Search for the cell housing the specified text and yield its (X, Y) center coordinate. 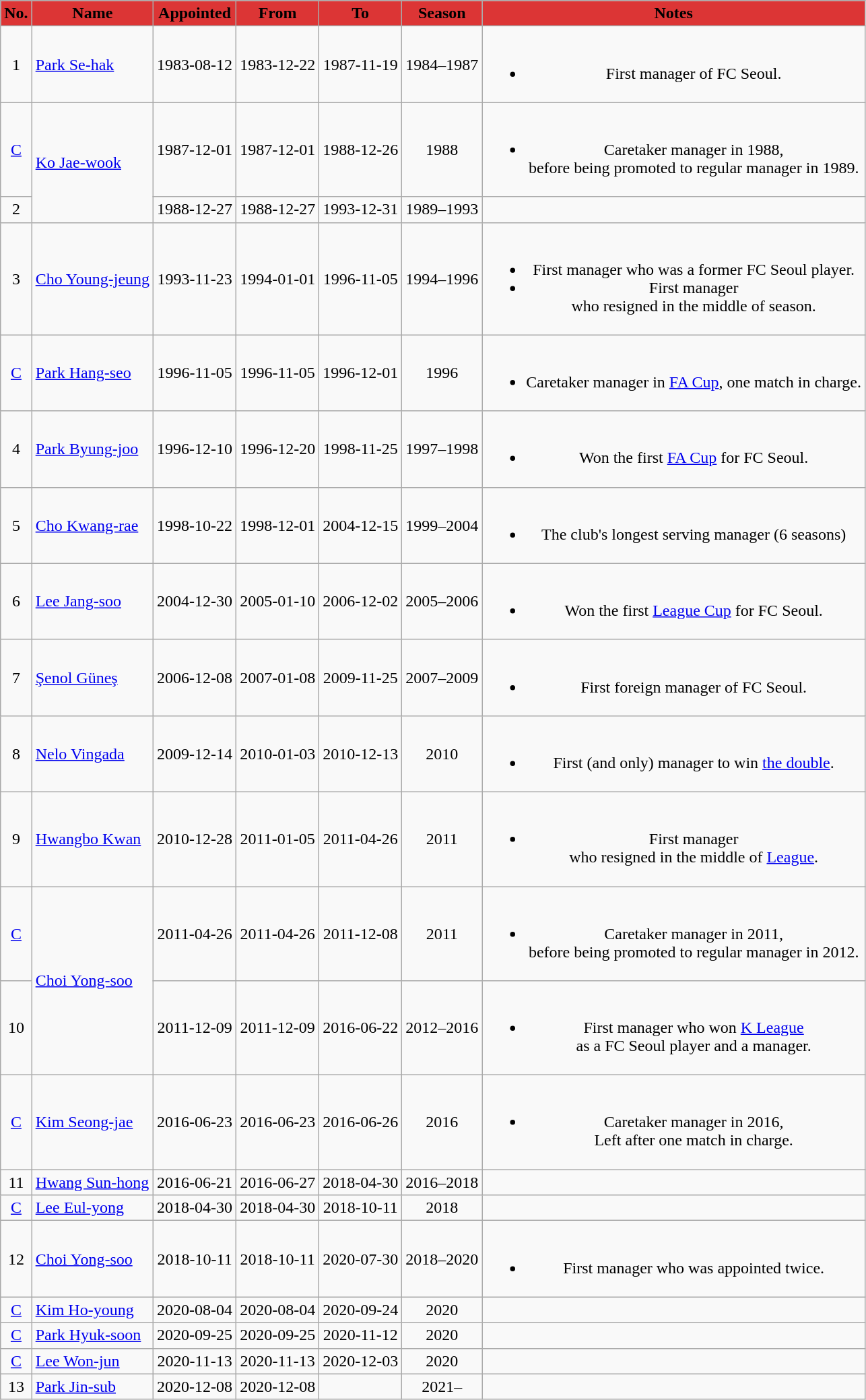
Won the first FA Cup for FC Seoul. (673, 449)
Hwangbo Kwan (92, 839)
1996 (442, 373)
First manager who was appointed twice. (673, 1259)
Name (92, 13)
2011-01-05 (277, 839)
1988-12-26 (361, 150)
2007-01-08 (277, 678)
1999–2004 (442, 526)
9 (16, 839)
13 (16, 1387)
1996-12-10 (195, 449)
2016-06-26 (361, 1122)
2016-06-22 (361, 1028)
Park Byung-joo (92, 449)
7 (16, 678)
5 (16, 526)
2 (16, 210)
Caretaker manager in 1988,before being promoted to regular manager in 1989. (673, 150)
10 (16, 1028)
Caretaker manager in FA Cup, one match in charge. (673, 373)
No. (16, 13)
1988 (442, 150)
12 (16, 1259)
First (and only) manager to win the double. (673, 753)
2012–2016 (442, 1028)
To (361, 13)
11 (16, 1182)
Park Jin-sub (92, 1387)
Notes (673, 13)
Kim Seong-jae (92, 1122)
Şenol Güneş (92, 678)
First manager who won K League as a FC Seoul player and a manager. (673, 1028)
1998-12-01 (277, 526)
1984–1987 (442, 65)
1996-12-01 (361, 373)
Caretaker manager in 2011,before being promoted to regular manager in 2012. (673, 934)
2010-01-03 (277, 753)
3 (16, 279)
2016–2018 (442, 1182)
2020-11-12 (361, 1335)
1993-12-31 (361, 210)
1983-08-12 (195, 65)
The club's longest serving manager (6 seasons) (673, 526)
2004-12-30 (195, 601)
6 (16, 601)
Won the first League Cup for FC Seoul. (673, 601)
2007–2009 (442, 678)
2018 (442, 1208)
Park Se-hak (92, 65)
Caretaker manager in 2016,Left after one match in charge. (673, 1122)
From (277, 13)
2016-06-27 (277, 1182)
1994-01-01 (277, 279)
2010-12-28 (195, 839)
1993-11-23 (195, 279)
Lee Jang-soo (92, 601)
2006-12-08 (195, 678)
1994–1996 (442, 279)
Season (442, 13)
Appointed (195, 13)
8 (16, 753)
1996-12-20 (277, 449)
2009-12-14 (195, 753)
Lee Eul-yong (92, 1208)
Nelo Vingada (92, 753)
2020-12-03 (361, 1361)
2016 (442, 1122)
Park Hyuk-soon (92, 1335)
2010 (442, 753)
Kim Ho-young (92, 1310)
2009-11-25 (361, 678)
1997–1998 (442, 449)
First managerwho resigned in the middle of League. (673, 839)
1983-12-22 (277, 65)
2020-07-30 (361, 1259)
First foreign manager of FC Seoul. (673, 678)
2021– (442, 1387)
Hwang Sun-hong (92, 1182)
1 (16, 65)
2005–2006 (442, 601)
2010-12-13 (361, 753)
2004-12-15 (361, 526)
Ko Jae-wook (92, 162)
2006-12-02 (361, 601)
2020-09-24 (361, 1310)
2018–2020 (442, 1259)
4 (16, 449)
2005-01-10 (277, 601)
1998-11-25 (361, 449)
1998-10-22 (195, 526)
Cho Young-jeung (92, 279)
2011-12-08 (361, 934)
First manager of FC Seoul. (673, 65)
1989–1993 (442, 210)
Park Hang-seo (92, 373)
Cho Kwang-rae (92, 526)
Lee Won-jun (92, 1361)
First manager who was a former FC Seoul player.First managerwho resigned in the middle of season. (673, 279)
2016-06-21 (195, 1182)
1987-11-19 (361, 65)
